Pinpoint the cell where the given text exists, returning its (x, y) midpoint coordinate. 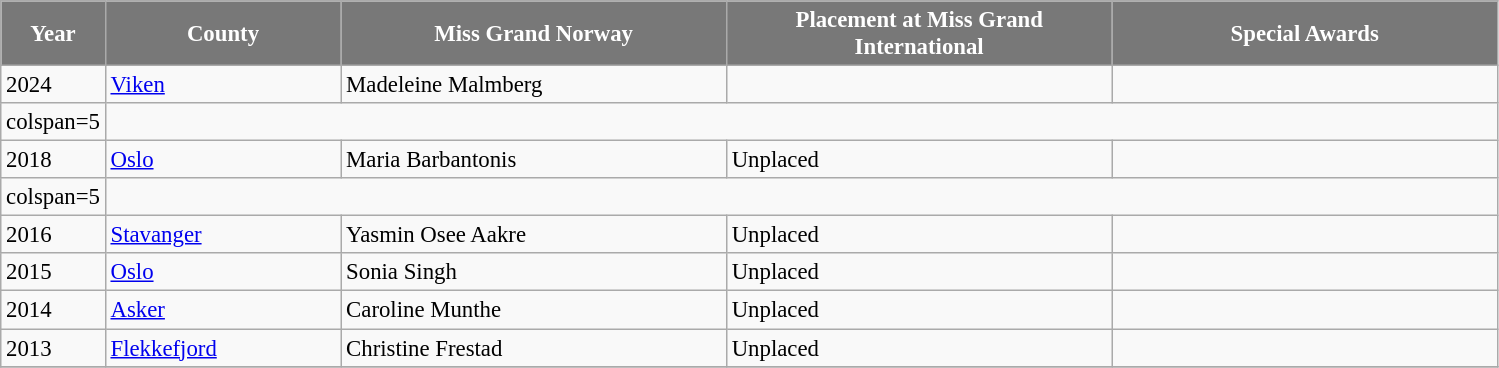
2016 (53, 235)
Asker (223, 310)
Special Awards (1305, 34)
Stavanger (223, 235)
Flekkefjord (223, 348)
Caroline Munthe (534, 310)
Maria Barbantonis (534, 160)
Viken (223, 85)
2024 (53, 85)
2018 (53, 160)
2013 (53, 348)
Sonia Singh (534, 273)
Christine Frestad (534, 348)
Miss Grand Norway (534, 34)
Placement at Miss Grand International (919, 34)
Year (53, 34)
Madeleine Malmberg (534, 85)
County (223, 34)
Yasmin Osee Aakre (534, 235)
2015 (53, 273)
2014 (53, 310)
